Pinpoint the cell where the given text exists, returning its (x, y) midpoint coordinate. 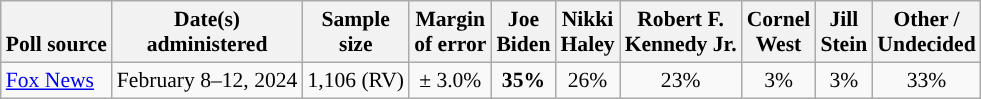
Samplesize (356, 32)
CornelWest (779, 32)
33% (926, 80)
Date(s)administered (208, 32)
Robert F.Kennedy Jr. (681, 32)
23% (681, 80)
Poll source (56, 32)
JoeBiden (523, 32)
35% (523, 80)
Fox News (56, 80)
Marginof error (450, 32)
NikkiHaley (587, 32)
1,106 (RV) (356, 80)
26% (587, 80)
± 3.0% (450, 80)
JillStein (844, 32)
Other /Undecided (926, 32)
February 8–12, 2024 (208, 80)
